Identify which cell holds the provided text, then report its [x, y] central coordinate. 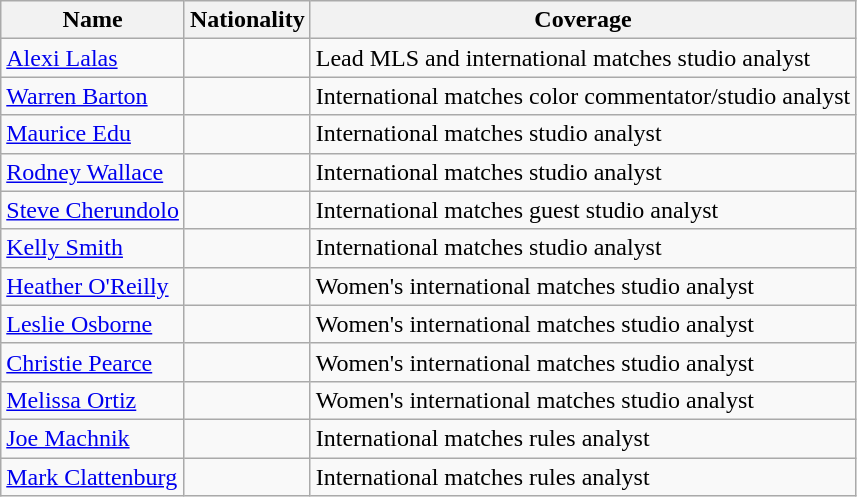
Kelly Smith [93, 248]
Christie Pearce [93, 362]
Leslie Osborne [93, 324]
Mark Clattenburg [93, 477]
Warren Barton [93, 96]
Lead MLS and international matches studio analyst [583, 58]
International matches color commentator/studio analyst [583, 96]
Coverage [583, 20]
Steve Cherundolo [93, 210]
Joe Machnik [93, 438]
Maurice Edu [93, 134]
Rodney Wallace [93, 172]
International matches guest studio analyst [583, 210]
Melissa Ortiz [93, 400]
Nationality [247, 20]
Heather O'Reilly [93, 286]
Alexi Lalas [93, 58]
Name [93, 20]
